Determine the (x, y) coordinate at the center of the cell enclosing the given text.  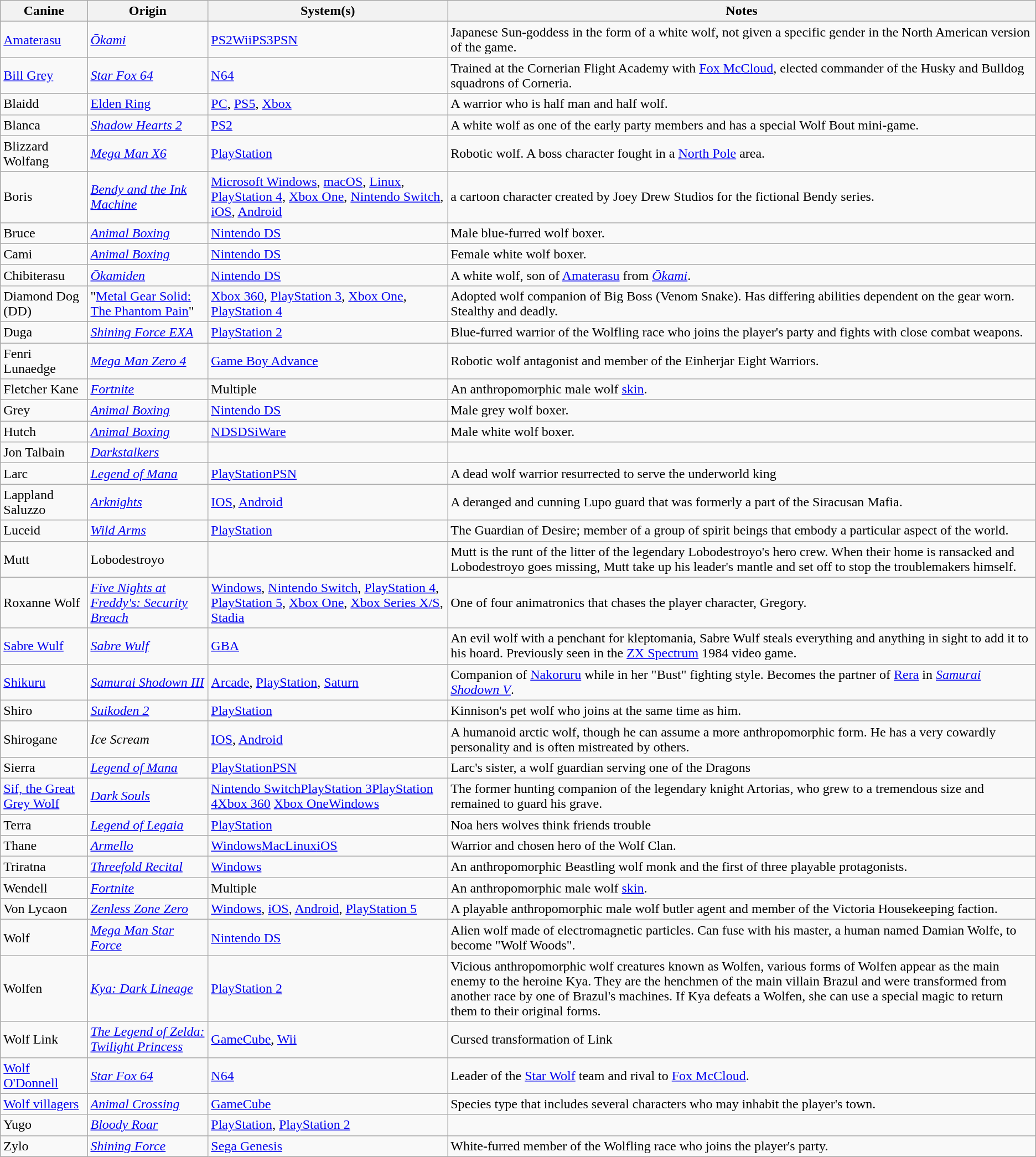
"Metal Gear Solid: The Phantom Pain" (148, 303)
Von Lycaon (44, 909)
A warrior who is half man and half wolf. (742, 104)
Thane (44, 846)
Alien wolf made of electromagnetic particles. Can fuse with his master, a human named Damian Wolfe, to become "Wolf Woods". (742, 937)
Sierra (44, 767)
Noa hers wolves think friends trouble (742, 825)
Windows, Nintendo Switch, PlayStation 4, PlayStation 5, Xbox One, Xbox Series X/S, Stadia (328, 603)
Nintendo SwitchPlayStation 3PlayStation 4Xbox 360 Xbox OneWindows (328, 796)
Game Boy Advance (328, 361)
PC, PS5, Xbox (328, 104)
Luceid (44, 531)
Bendy and the Ink Machine (148, 197)
Zylo (44, 1146)
Shadow Hearts 2 (148, 125)
Suikoden 2 (148, 710)
Canine (44, 11)
Male grey wolf boxer. (742, 411)
Chibiterasu (44, 275)
Wolfen (44, 988)
Shiro (44, 710)
Zenless Zone Zero (148, 909)
White-furred member of the Wolfling race who joins the player's party. (742, 1146)
Robotic wolf. A boss character fought in a North Pole area. (742, 154)
Ōkami (148, 40)
Jon Talbain (44, 453)
Arcade, PlayStation, Saturn (328, 682)
Blanca (44, 125)
Cursed transformation of Link (742, 1039)
Sif, the Great Grey Wolf (44, 796)
Notes (742, 11)
Larc's sister, a wolf guardian serving one of the Dragons (742, 767)
Microsoft Windows, macOS, Linux, PlayStation 4, Xbox One, Nintendo Switch, iOS, Android (328, 197)
Wolf O'Donnell (44, 1076)
Mutt (44, 559)
Windows, iOS, Android, PlayStation 5 (328, 909)
Kya: Dark Lineage (148, 988)
Adopted wolf companion of Big Boss (Venom Snake). Has differing abilities dependent on the gear worn. Stealthy and deadly. (742, 303)
Yugo (44, 1125)
Five Nights at Freddy's: Security Breach (148, 603)
Darkstalkers (148, 453)
Bloody Roar (148, 1125)
Windows (328, 867)
Fenri Lunaedge (44, 361)
PS2 (328, 125)
Grey (44, 411)
Male blue-furred wolf boxer. (742, 233)
The Guardian of Desire; member of a group of spirit beings that embody a particular aspect of the world. (742, 531)
a cartoon character created by Joey Drew Studios for the fictional Bendy series. (742, 197)
A white wolf as one of the early party members and has a special Wolf Bout mini-game. (742, 125)
Fletcher Kane (44, 390)
Male white wolf boxer. (742, 432)
One of four animatronics that chases the player character, Gregory. (742, 603)
Legend of Legaia (148, 825)
A humanoid arctic wolf, though he can assume a more anthropomorphic form. He has a very cowardly personality and is often mistreated by others. (742, 739)
Companion of Nakoruru while in her "Bust" fighting style. Becomes the partner of Rera in Samurai Shodown V. (742, 682)
Warrior and chosen hero of the Wolf Clan. (742, 846)
Blaidd (44, 104)
Xbox 360, PlayStation 3, Xbox One, PlayStation 4 (328, 303)
Dark Souls (148, 796)
Robotic wolf antagonist and member of the Einherjar Eight Warriors. (742, 361)
Wolf Link (44, 1039)
Blizzard Wolfang (44, 154)
Elden Ring (148, 104)
Bruce (44, 233)
Wild Arms (148, 531)
Animal Crossing (148, 1104)
An anthropomorphic Beastling wolf monk and the first of three playable protagonists. (742, 867)
System(s) (328, 11)
Female white wolf boxer. (742, 254)
GameCube (328, 1104)
Lappland Saluzzo (44, 502)
Wendell (44, 888)
Armello (148, 846)
NDSDSiWare (328, 432)
A white wolf, son of Amaterasu from Ōkami. (742, 275)
PlayStation, PlayStation 2 (328, 1125)
Samurai Shodown III (148, 682)
Shining Force EXA (148, 332)
Larc (44, 474)
Kinnison's pet wolf who joins at the same time as him. (742, 710)
Sega Genesis (328, 1146)
Ice Scream (148, 739)
Triratna (44, 867)
Bill Grey (44, 75)
Duga (44, 332)
GameCube, Wii (328, 1039)
A deranged and cunning Lupo guard that was formerly a part of the Siracusan Mafia. (742, 502)
Lobodestroyo (148, 559)
Blue-furred warrior of the Wolfling race who joins the player's party and fights with close combat weapons. (742, 332)
Amaterasu (44, 40)
Arknights (148, 502)
Threefold Recital (148, 867)
Trained at the Cornerian Flight Academy with Fox McCloud, elected commander of the Husky and Bulldog squadrons of Corneria. (742, 75)
Species type that includes several characters who may inhabit the player's town. (742, 1104)
The Legend of Zelda: Twilight Princess (148, 1039)
Shikuru (44, 682)
Cami (44, 254)
A dead wolf warrior resurrected to serve the underworld king (742, 474)
GBA (328, 646)
Origin (148, 11)
Boris (44, 197)
Wolf villagers (44, 1104)
Leader of the Star Wolf team and rival to Fox McCloud. (742, 1076)
Terra (44, 825)
Mega Man X6 (148, 154)
Mega Man Star Force (148, 937)
Wolf (44, 937)
A playable anthropomorphic male wolf butler agent and member of the Victoria Housekeeping faction. (742, 909)
Diamond Dog (DD) (44, 303)
Ōkamiden (148, 275)
Japanese Sun-goddess in the form of a white wolf, not given a specific gender in the North American version of the game. (742, 40)
Roxanne Wolf (44, 603)
The former hunting companion of the legendary knight Artorias, who grew to a tremendous size and remained to guard his grave. (742, 796)
Mega Man Zero 4 (148, 361)
Hutch (44, 432)
WindowsMacLinuxiOS (328, 846)
PS2WiiPS3PSN (328, 40)
Shining Force (148, 1146)
Shirogane (44, 739)
